Detect which cell encompasses the target text, then output its [x, y] center coordinate. 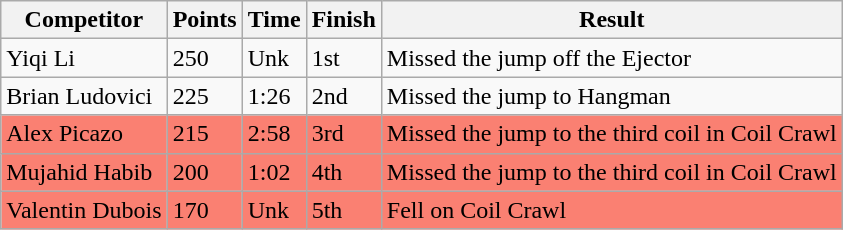
250 [204, 58]
200 [204, 172]
Alex Picazo [84, 134]
Missed the jump off the Ejector [612, 58]
1:02 [274, 172]
215 [204, 134]
2nd [344, 96]
Missed the jump to Hangman [612, 96]
Mujahid Habib [84, 172]
Result [612, 20]
170 [204, 210]
Competitor [84, 20]
2:58 [274, 134]
5th [344, 210]
4th [344, 172]
Points [204, 20]
1:26 [274, 96]
3rd [344, 134]
Finish [344, 20]
Fell on Coil Crawl [612, 210]
Time [274, 20]
225 [204, 96]
Brian Ludovici [84, 96]
Yiqi Li [84, 58]
1st [344, 58]
Valentin Dubois [84, 210]
